For the text-containing cell, return its midpoint in [x, y] coordinate format. 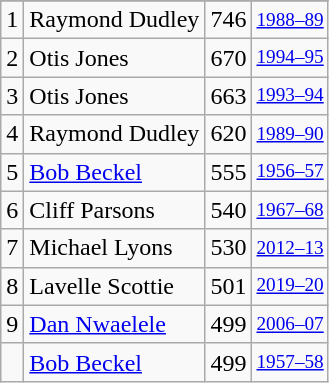
663 [228, 96]
1988–89 [290, 20]
5 [12, 172]
2 [12, 58]
1989–90 [290, 134]
Lavelle Scottie [114, 286]
Dan Nwaelele [114, 324]
4 [12, 134]
1957–58 [290, 362]
Cliff Parsons [114, 210]
1967–68 [290, 210]
9 [12, 324]
6 [12, 210]
1956–57 [290, 172]
8 [12, 286]
540 [228, 210]
501 [228, 286]
Michael Lyons [114, 248]
1994–95 [290, 58]
746 [228, 20]
1993–94 [290, 96]
2019–20 [290, 286]
3 [12, 96]
2012–13 [290, 248]
620 [228, 134]
555 [228, 172]
2006–07 [290, 324]
530 [228, 248]
1 [12, 20]
670 [228, 58]
7 [12, 248]
